Return (X, Y) of the center of cell containing provided text 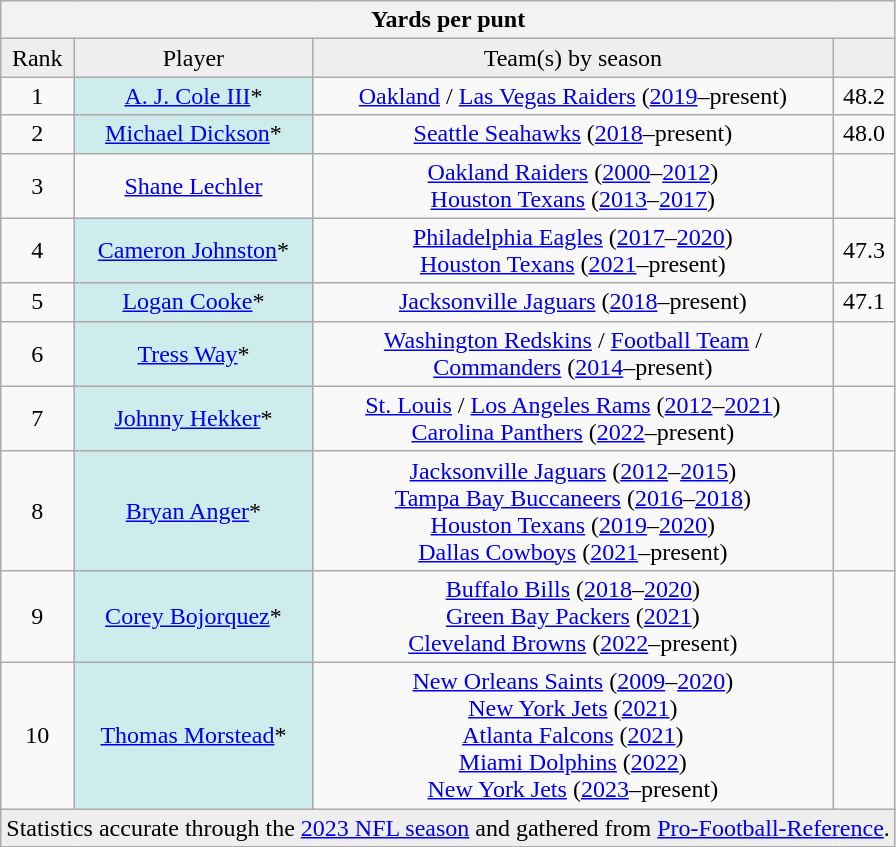
Cameron Johnston* (194, 250)
48.0 (864, 134)
A. J. Cole III* (194, 96)
Rank (38, 58)
Oakland / Las Vegas Raiders (2019–present) (572, 96)
Tress Way* (194, 354)
Johnny Hekker* (194, 418)
Washington Redskins / Football Team / Commanders (2014–present) (572, 354)
3 (38, 186)
Corey Bojorquez* (194, 616)
2 (38, 134)
Seattle Seahawks (2018–present) (572, 134)
1 (38, 96)
Jacksonville Jaguars (2018–present) (572, 302)
5 (38, 302)
48.2 (864, 96)
Yards per punt (448, 20)
Buffalo Bills (2018–2020)Green Bay Packers (2021)Cleveland Browns (2022–present) (572, 616)
Thomas Morstead* (194, 735)
47.3 (864, 250)
47.1 (864, 302)
8 (38, 510)
Shane Lechler (194, 186)
4 (38, 250)
Michael Dickson* (194, 134)
6 (38, 354)
Jacksonville Jaguars (2012–2015)Tampa Bay Buccaneers (2016–2018)Houston Texans (2019–2020)Dallas Cowboys (2021–present) (572, 510)
Player (194, 58)
Oakland Raiders (2000–2012)Houston Texans (2013–2017) (572, 186)
Philadelphia Eagles (2017–2020)Houston Texans (2021–present) (572, 250)
Statistics accurate through the 2023 NFL season and gathered from Pro-Football-Reference. (448, 827)
7 (38, 418)
9 (38, 616)
10 (38, 735)
Bryan Anger* (194, 510)
New Orleans Saints (2009–2020)New York Jets (2021)Atlanta Falcons (2021)Miami Dolphins (2022)New York Jets (2023–present) (572, 735)
St. Louis / Los Angeles Rams (2012–2021)Carolina Panthers (2022–present) (572, 418)
Team(s) by season (572, 58)
Logan Cooke* (194, 302)
